Identify which cell holds the provided text, then report its [x, y] central coordinate. 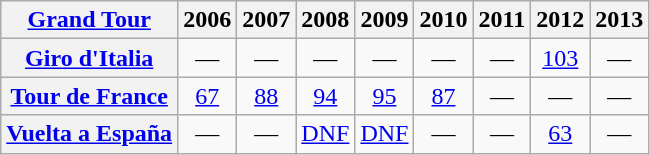
2009 [384, 20]
63 [560, 134]
Giro d'Italia [90, 58]
87 [444, 96]
Tour de France [90, 96]
88 [266, 96]
2006 [208, 20]
2008 [326, 20]
103 [560, 58]
94 [326, 96]
2012 [560, 20]
Grand Tour [90, 20]
95 [384, 96]
2013 [620, 20]
Vuelta a España [90, 134]
2010 [444, 20]
2011 [502, 20]
2007 [266, 20]
67 [208, 96]
